Capture the cell that displays the provided text and extract its [X, Y] central coordinate. 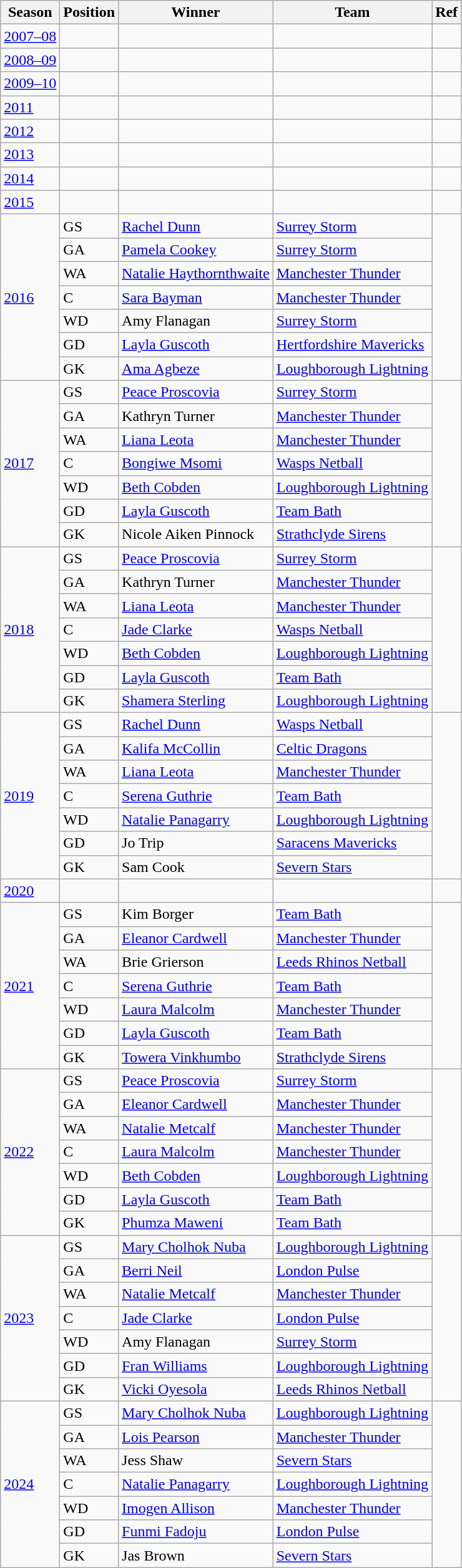
Nicole Aiken Pinnock [196, 535]
2016 [30, 297]
2013 [30, 155]
Season [30, 12]
2023 [30, 1318]
Team [352, 12]
Jo Trip [196, 843]
Celtic Dragons [352, 748]
Natalie Haythornthwaite [196, 273]
Pamela Cookey [196, 249]
2015 [30, 202]
Ref [447, 12]
Hertfordshire Mavericks [352, 345]
Phumza Maweni [196, 1223]
2017 [30, 463]
Jas Brown [196, 1556]
2008–09 [30, 60]
Ama Agbeze [196, 369]
2024 [30, 1484]
2022 [30, 1152]
Winner [196, 12]
2011 [30, 107]
2012 [30, 131]
Towera Vinkhumbo [196, 1057]
Fran Williams [196, 1365]
Jess Shaw [196, 1461]
Saracens Mavericks [352, 843]
2019 [30, 796]
Vicki Oyesola [196, 1389]
Imogen Allison [196, 1508]
2021 [30, 985]
Position [89, 12]
Lois Pearson [196, 1436]
Sara Bayman [196, 298]
2007–08 [30, 36]
Kalifa McCollin [196, 748]
2020 [30, 891]
Brie Grierson [196, 962]
Shamera Sterling [196, 701]
Sam Cook [196, 867]
2014 [30, 178]
Kim Borger [196, 914]
Berri Neil [196, 1270]
2018 [30, 629]
2009–10 [30, 84]
Funmi Fadoju [196, 1532]
Bongiwe Msomi [196, 463]
